Return [x, y] of the center of cell containing provided text 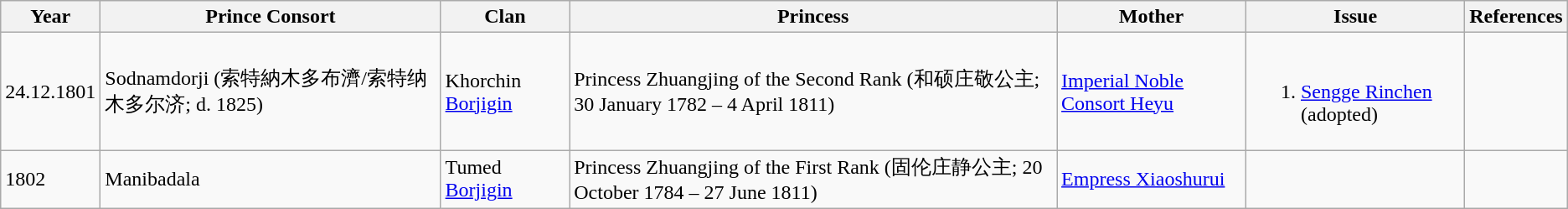
Clan [505, 17]
Khorchin Borjigin [505, 91]
24.12.1801 [50, 91]
Sodnamdorji (索特納木多布濟/索特纳木多尔济; d. 1825) [271, 91]
Tumed Borjigin [505, 180]
Princess Zhuangjing of the Second Rank (和硕庄敬公主; 30 January 1782 – 4 April 1811) [813, 91]
Empress Xiaoshurui [1152, 180]
Year [50, 17]
Sengge Rinchen (adopted) [1355, 91]
References [1516, 17]
Manibadala [271, 180]
Issue [1355, 17]
Mother [1152, 17]
1802 [50, 180]
Prince Consort [271, 17]
Princess Zhuangjing of the First Rank (固伦庄静公主; 20 October 1784 – 27 June 1811) [813, 180]
Imperial Noble Consort Heyu [1152, 91]
Princess [813, 17]
